For the text-containing cell, return its midpoint in [x, y] coordinate format. 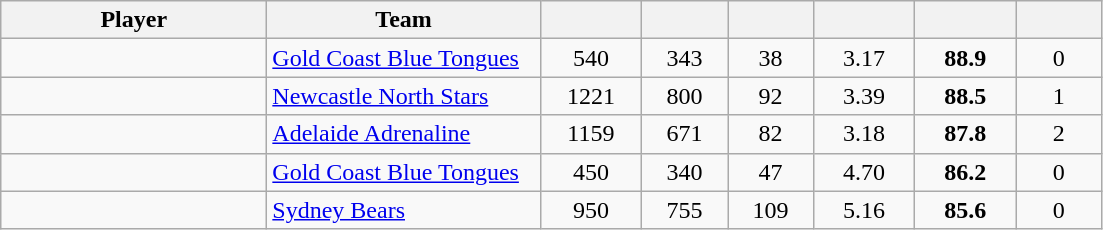
2 [1059, 134]
950 [590, 210]
343 [684, 58]
Player [134, 20]
Team [404, 20]
5.16 [864, 210]
4.70 [864, 172]
1159 [590, 134]
340 [684, 172]
671 [684, 134]
47 [771, 172]
87.8 [966, 134]
88.9 [966, 58]
450 [590, 172]
82 [771, 134]
38 [771, 58]
1 [1059, 96]
3.18 [864, 134]
3.39 [864, 96]
800 [684, 96]
755 [684, 210]
3.17 [864, 58]
1221 [590, 96]
Sydney Bears [404, 210]
88.5 [966, 96]
92 [771, 96]
540 [590, 58]
Newcastle North Stars [404, 96]
109 [771, 210]
86.2 [966, 172]
85.6 [966, 210]
Adelaide Adrenaline [404, 134]
